Determine the [x, y] coordinate at the center of the cell enclosing the given text.  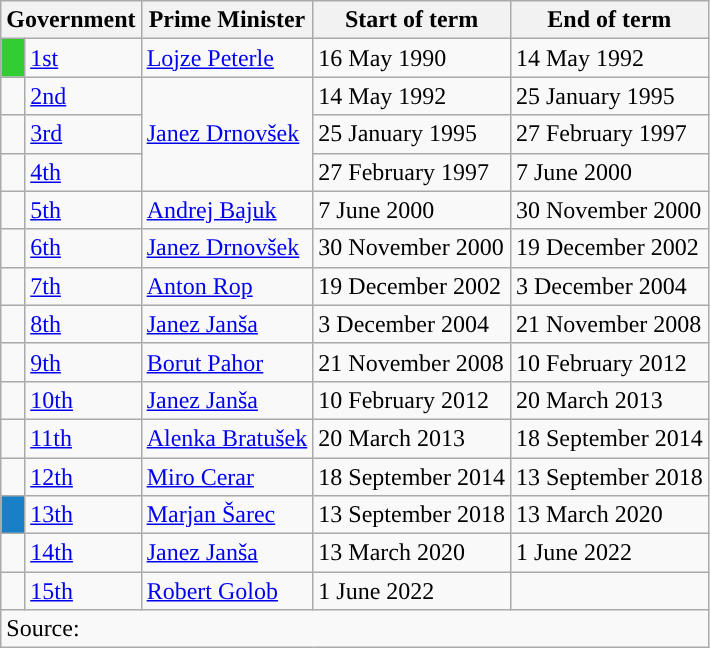
Marjan Šarec [227, 515]
9th [83, 362]
Source: [354, 629]
3rd [83, 134]
11th [83, 438]
Andrej Bajuk [227, 210]
Robert Golob [227, 591]
15th [83, 591]
Miro Cerar [227, 477]
7th [83, 286]
14th [83, 553]
4th [83, 172]
Alenka Bratušek [227, 438]
6th [83, 248]
Prime Minister [227, 20]
12th [83, 477]
End of term [609, 20]
10th [83, 400]
Start of term [412, 20]
1st [83, 58]
2nd [83, 96]
Anton Rop [227, 286]
16 May 1990 [412, 58]
5th [83, 210]
8th [83, 324]
Borut Pahor [227, 362]
Lojze Peterle [227, 58]
Government [71, 20]
13th [83, 515]
